Provide the (X, Y) coordinate of the cell's center where the given text is located.  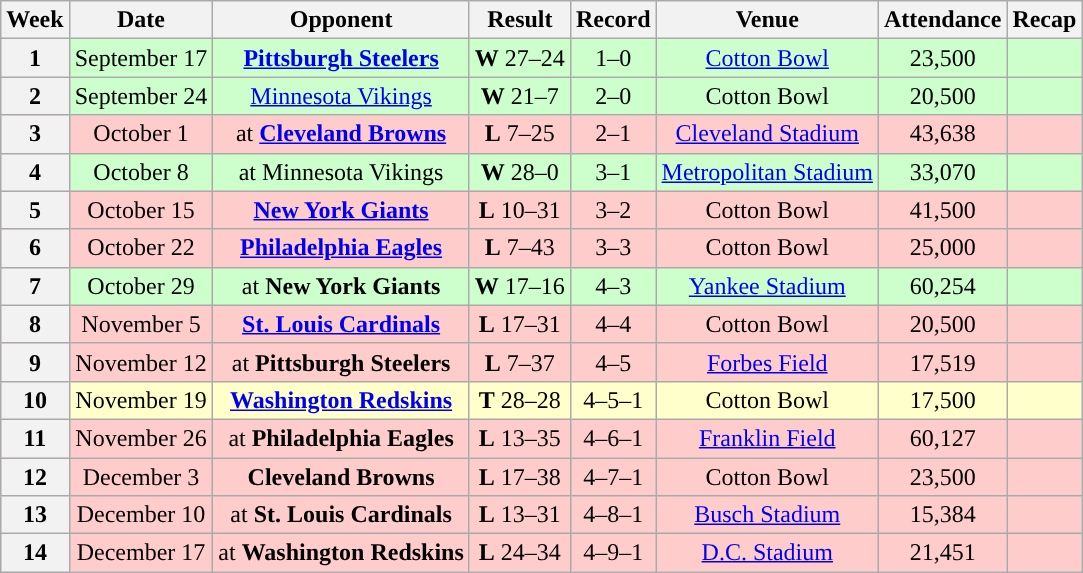
Minnesota Vikings (341, 96)
4–5 (613, 362)
4 (35, 172)
15,384 (942, 515)
October 1 (141, 134)
3–1 (613, 172)
4–3 (613, 286)
17,519 (942, 362)
December 3 (141, 477)
Week (35, 20)
4–6–1 (613, 438)
10 (35, 400)
Washington Redskins (341, 400)
41,500 (942, 210)
L 24–34 (520, 553)
October 8 (141, 172)
6 (35, 248)
1 (35, 58)
14 (35, 553)
at St. Louis Cardinals (341, 515)
Cleveland Browns (341, 477)
Recap (1044, 20)
Forbes Field (767, 362)
4–9–1 (613, 553)
Record (613, 20)
November 12 (141, 362)
Philadelphia Eagles (341, 248)
Metropolitan Stadium (767, 172)
13 (35, 515)
17,500 (942, 400)
60,127 (942, 438)
2–1 (613, 134)
at Cleveland Browns (341, 134)
at New York Giants (341, 286)
Venue (767, 20)
60,254 (942, 286)
St. Louis Cardinals (341, 324)
5 (35, 210)
25,000 (942, 248)
November 19 (141, 400)
4–7–1 (613, 477)
L 7–25 (520, 134)
September 24 (141, 96)
4–5–1 (613, 400)
Yankee Stadium (767, 286)
at Philadelphia Eagles (341, 438)
W 27–24 (520, 58)
L 7–37 (520, 362)
October 29 (141, 286)
L 13–31 (520, 515)
Pittsburgh Steelers (341, 58)
L 7–43 (520, 248)
Result (520, 20)
1–0 (613, 58)
Busch Stadium (767, 515)
W 28–0 (520, 172)
T 28–28 (520, 400)
2 (35, 96)
33,070 (942, 172)
3 (35, 134)
Attendance (942, 20)
3–3 (613, 248)
9 (35, 362)
3–2 (613, 210)
Opponent (341, 20)
W 21–7 (520, 96)
November 26 (141, 438)
December 10 (141, 515)
D.C. Stadium (767, 553)
at Minnesota Vikings (341, 172)
43,638 (942, 134)
W 17–16 (520, 286)
December 17 (141, 553)
21,451 (942, 553)
at Pittsburgh Steelers (341, 362)
L 17–31 (520, 324)
October 15 (141, 210)
11 (35, 438)
Cleveland Stadium (767, 134)
4–8–1 (613, 515)
8 (35, 324)
Date (141, 20)
Franklin Field (767, 438)
September 17 (141, 58)
L 13–35 (520, 438)
7 (35, 286)
New York Giants (341, 210)
at Washington Redskins (341, 553)
L 10–31 (520, 210)
2–0 (613, 96)
October 22 (141, 248)
4–4 (613, 324)
November 5 (141, 324)
12 (35, 477)
L 17–38 (520, 477)
